Determine the [x, y] coordinate at the center of the cell enclosing the given text.  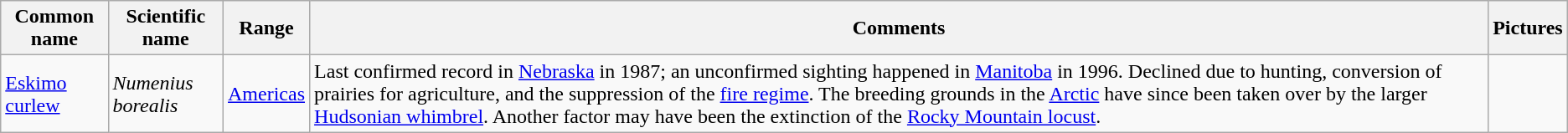
Range [266, 28]
Common name [54, 28]
Eskimo curlew [54, 94]
Scientific name [166, 28]
Americas [266, 94]
Pictures [1528, 28]
Comments [900, 28]
Numenius borealis [166, 94]
